Locate the cell with the specified text and output its (X, Y) center coordinate. 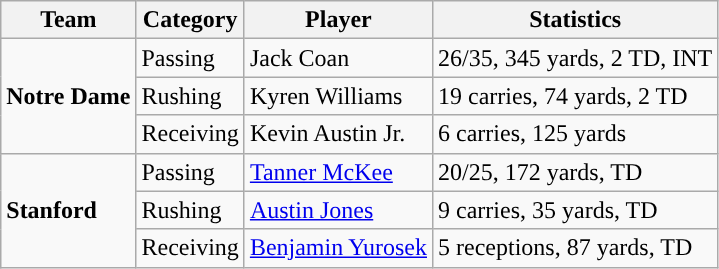
Kyren Williams (338, 96)
6 carries, 125 yards (576, 134)
Statistics (576, 20)
20/25, 172 yards, TD (576, 172)
Team (68, 20)
Austin Jones (338, 210)
19 carries, 74 yards, 2 TD (576, 96)
Category (190, 20)
Kevin Austin Jr. (338, 134)
5 receptions, 87 yards, TD (576, 248)
Notre Dame (68, 96)
Tanner McKee (338, 172)
Jack Coan (338, 58)
Player (338, 20)
Benjamin Yurosek (338, 248)
9 carries, 35 yards, TD (576, 210)
26/35, 345 yards, 2 TD, INT (576, 58)
Stanford (68, 210)
